Output the [X, Y] coordinate of the center of the cell containing the given text.  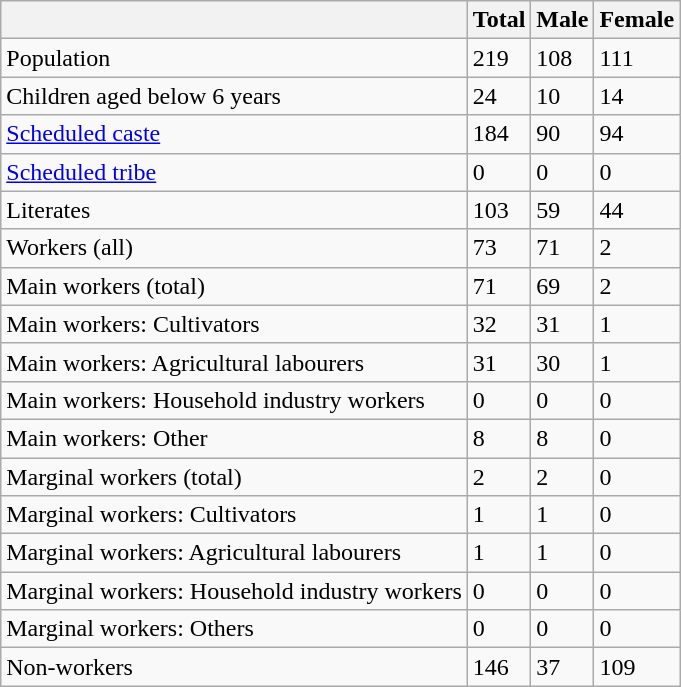
Population [234, 58]
Marginal workers (total) [234, 477]
Marginal workers: Cultivators [234, 515]
30 [562, 362]
Main workers: Cultivators [234, 324]
Marginal workers: Household industry workers [234, 591]
Female [637, 20]
Main workers (total) [234, 286]
90 [562, 134]
69 [562, 286]
111 [637, 58]
10 [562, 96]
Literates [234, 210]
103 [499, 210]
Scheduled tribe [234, 172]
Marginal workers: Agricultural labourers [234, 553]
73 [499, 248]
Non-workers [234, 667]
44 [637, 210]
24 [499, 96]
37 [562, 667]
219 [499, 58]
59 [562, 210]
Main workers: Agricultural labourers [234, 362]
Workers (all) [234, 248]
Main workers: Other [234, 438]
108 [562, 58]
Main workers: Household industry workers [234, 400]
Total [499, 20]
184 [499, 134]
Children aged below 6 years [234, 96]
14 [637, 96]
Scheduled caste [234, 134]
146 [499, 667]
109 [637, 667]
94 [637, 134]
Male [562, 20]
32 [499, 324]
Marginal workers: Others [234, 629]
